Return [x, y] of the center of cell containing provided text 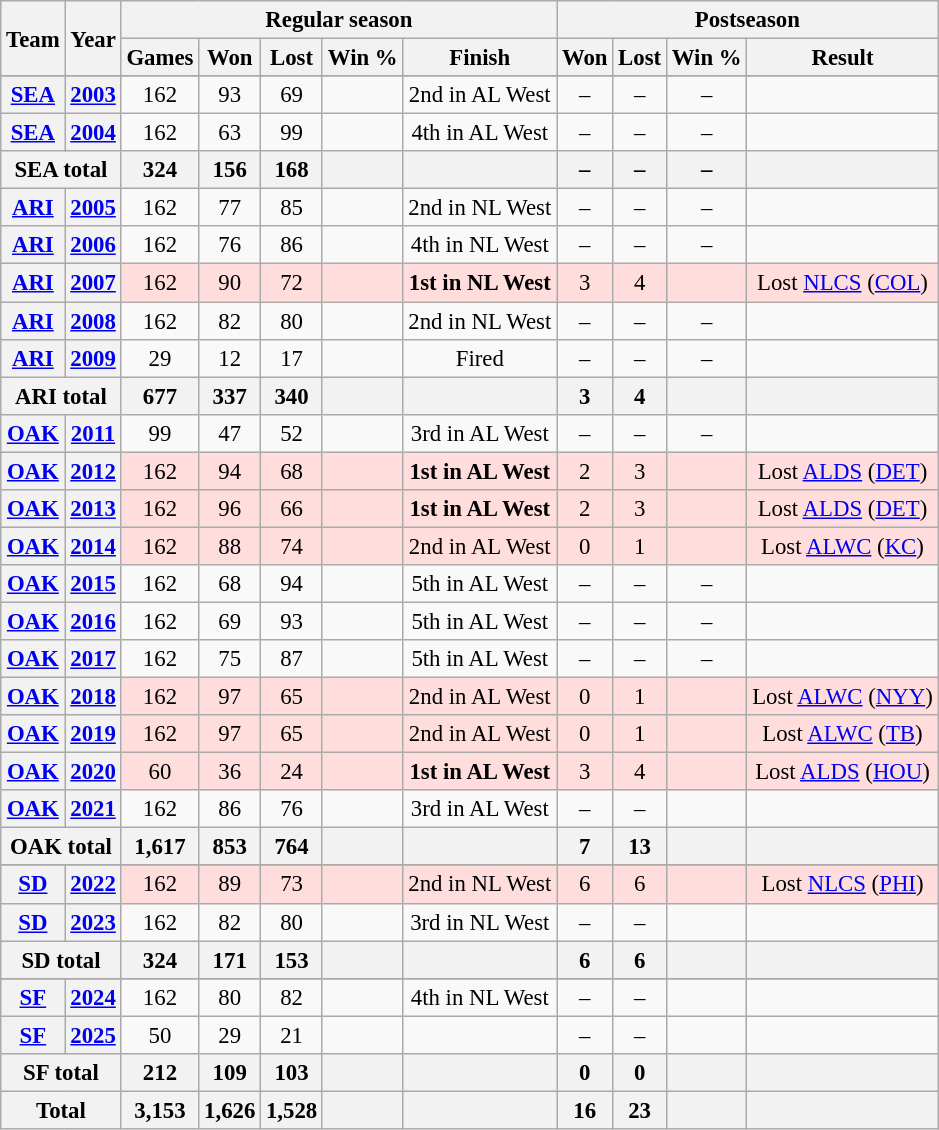
2014 [93, 546]
63 [230, 133]
17 [292, 358]
89 [230, 885]
4th in AL West [480, 133]
2020 [93, 772]
Lost ALDS (HOU) [842, 772]
Games [160, 58]
2007 [93, 283]
36 [230, 772]
24 [292, 772]
Regular season [339, 20]
171 [230, 960]
2022 [93, 885]
2008 [93, 321]
Finish [480, 58]
1,528 [292, 1110]
Lost ALWC (NYY) [842, 697]
88 [230, 546]
7 [585, 847]
SD total [61, 960]
153 [292, 960]
Team [33, 38]
2017 [93, 659]
96 [230, 509]
Lost NLCS (PHI) [842, 885]
2005 [93, 208]
66 [292, 509]
OAK total [61, 847]
103 [292, 1073]
2006 [93, 245]
90 [230, 283]
2016 [93, 621]
3,153 [160, 1110]
Lost NLCS (COL) [842, 283]
853 [230, 847]
764 [292, 847]
12 [230, 358]
16 [585, 1110]
21 [292, 1035]
Fired [480, 358]
Total [61, 1110]
Postseason [748, 20]
SF total [61, 1073]
73 [292, 885]
109 [230, 1073]
168 [292, 170]
87 [292, 659]
77 [230, 208]
340 [292, 396]
2013 [93, 509]
2015 [93, 584]
60 [160, 772]
1st in NL West [480, 283]
50 [160, 1035]
Result [842, 58]
2025 [93, 1035]
Lost ALWC (KC) [842, 546]
337 [230, 396]
52 [292, 433]
2011 [93, 433]
3rd in NL West [480, 922]
2021 [93, 809]
75 [230, 659]
SEA total [61, 170]
ARI total [61, 396]
2003 [93, 95]
Year [93, 38]
1,617 [160, 847]
677 [160, 396]
85 [292, 208]
2012 [93, 471]
47 [230, 433]
2019 [93, 734]
13 [640, 847]
156 [230, 170]
212 [160, 1073]
23 [640, 1110]
Lost ALWC (TB) [842, 734]
1,626 [230, 1110]
2023 [93, 922]
72 [292, 283]
2018 [93, 697]
2024 [93, 997]
2009 [93, 358]
74 [292, 546]
2004 [93, 133]
